Search for the cell housing the specified text and yield its (x, y) center coordinate. 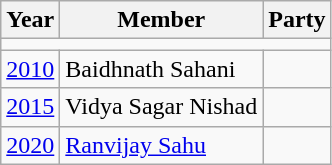
2020 (30, 145)
Baidhnath Sahani (162, 69)
Ranvijay Sahu (162, 145)
2015 (30, 107)
2010 (30, 69)
Party (297, 20)
Year (30, 20)
Member (162, 20)
Vidya Sagar Nishad (162, 107)
